Find where the given text appears and provide that cell's center as (X, Y) coordinate. 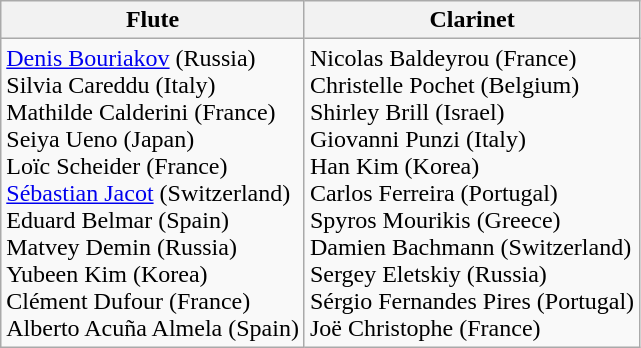
Clarinet (472, 20)
Flute (153, 20)
